From the cell containing the given text, extract its center point as (X, Y) coordinate. 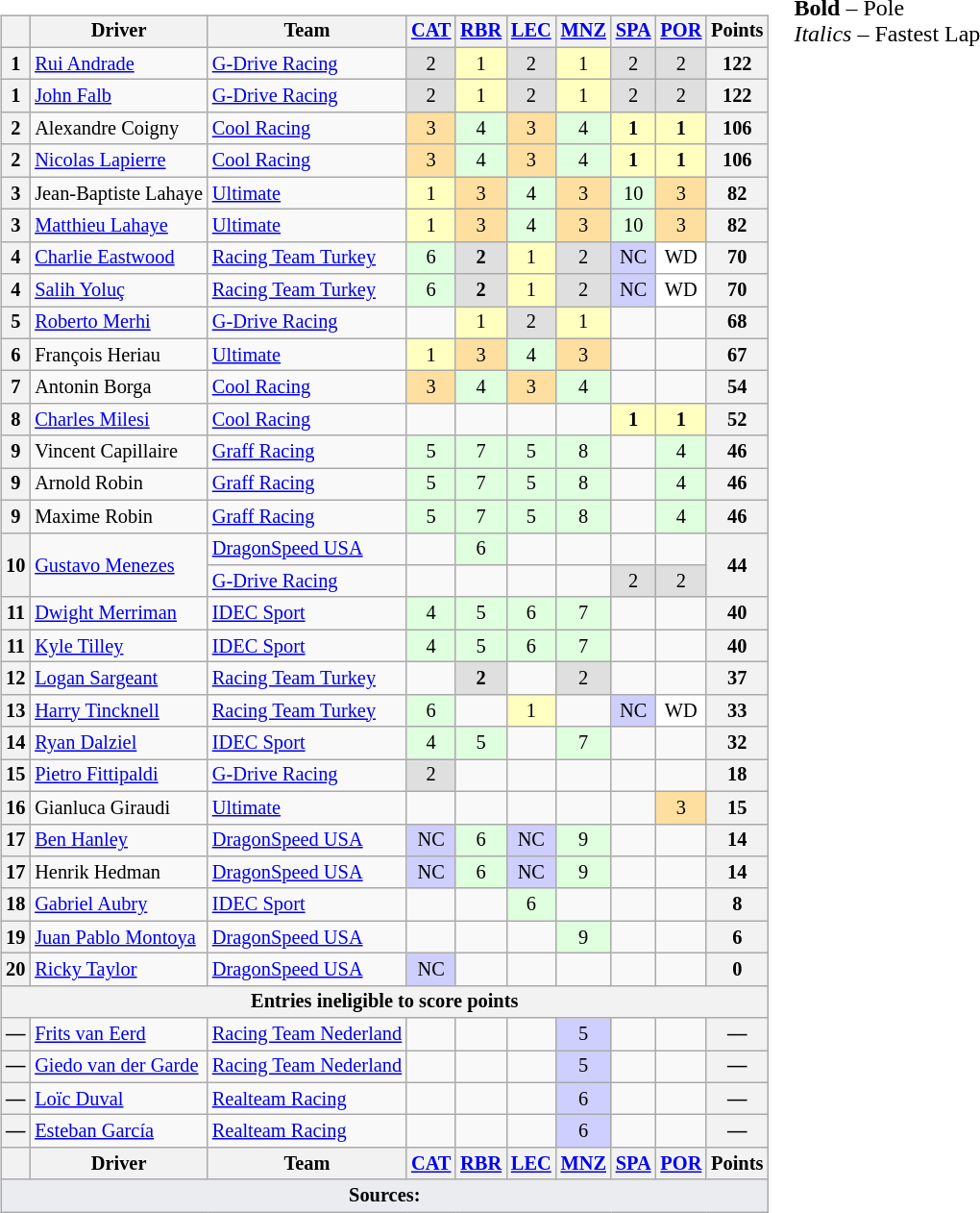
Dwight Merriman (119, 613)
Antonin Borga (119, 387)
Ryan Dalziel (119, 743)
52 (737, 420)
Nicolas Lapierre (119, 161)
Kyle Tilley (119, 646)
Esteban García (119, 1131)
Gianluca Giraudi (119, 807)
Roberto Merhi (119, 323)
68 (737, 323)
Henrik Hedman (119, 873)
Giedo van der Garde (119, 1067)
Ricky Taylor (119, 970)
Logan Sargeant (119, 679)
19 (15, 937)
Gabriel Aubry (119, 904)
Vincent Capillaire (119, 452)
Harry Tincknell (119, 710)
Gustavo Menezes (119, 565)
12 (15, 679)
Rui Andrade (119, 63)
Loïc Duval (119, 1099)
François Heriau (119, 355)
Juan Pablo Montoya (119, 937)
Pietro Fittipaldi (119, 776)
Jean-Baptiste Lahaye (119, 193)
44 (737, 565)
54 (737, 387)
16 (15, 807)
Frits van Eerd (119, 1034)
37 (737, 679)
0 (737, 970)
13 (15, 710)
Charlie Eastwood (119, 258)
Maxime Robin (119, 516)
33 (737, 710)
32 (737, 743)
Ben Hanley (119, 840)
Matthieu Lahaye (119, 226)
Entries ineligible to score points (384, 1002)
Sources: (384, 1196)
20 (15, 970)
Charles Milesi (119, 420)
67 (737, 355)
Arnold Robin (119, 484)
Salih Yoluç (119, 290)
Alexandre Coigny (119, 129)
John Falb (119, 96)
